From the cell containing the given text, extract its center point as (x, y) coordinate. 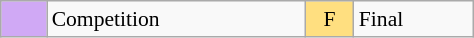
F (330, 19)
Competition (176, 19)
Final (414, 19)
